Search for the cell housing the specified text and yield its (X, Y) center coordinate. 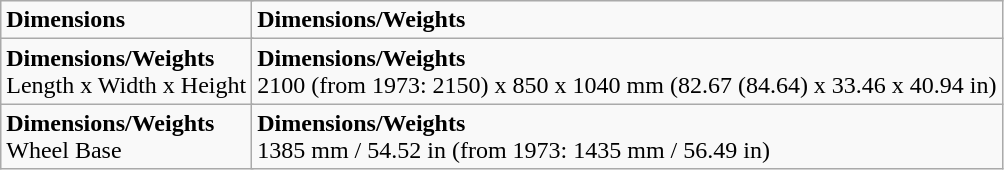
Dimensions/Weights (627, 20)
Dimensions/Weights2100 (from 1973: 2150) x 850 x 1040 mm (82.67 (84.64) x 33.46 x 40.94 in) (627, 72)
Dimensions (126, 20)
Dimensions/WeightsLength x Width x Height (126, 72)
Dimensions/Weights1385 mm / 54.52 in (from 1973: 1435 mm / 56.49 in) (627, 136)
Dimensions/WeightsWheel Base (126, 136)
